Capture the cell that displays the provided text and extract its (X, Y) central coordinate. 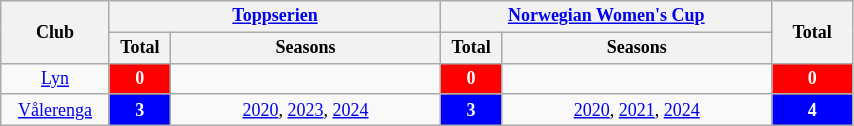
Vålerenga (56, 110)
4 (812, 110)
Toppserien (274, 16)
Norwegian Women's Cup (606, 16)
Club (56, 32)
Lyn (56, 78)
2020, 2021, 2024 (637, 110)
2020, 2023, 2024 (305, 110)
